Pinpoint the cell where the given text exists, returning its (X, Y) midpoint coordinate. 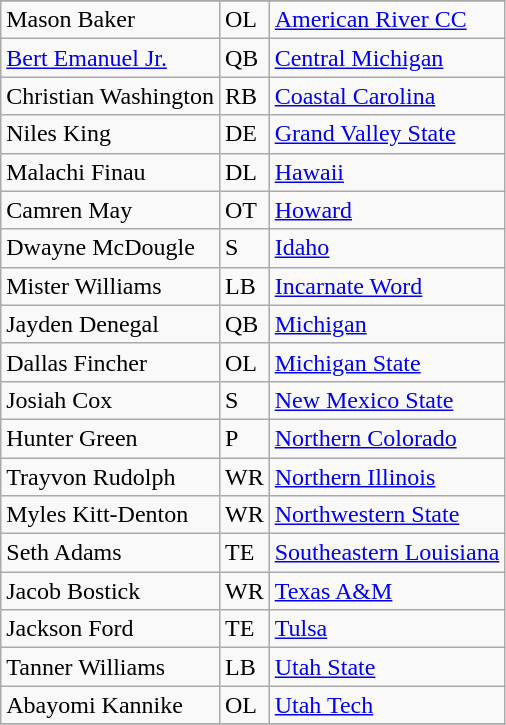
Idaho (387, 248)
Tanner Williams (110, 667)
Niles King (110, 134)
Grand Valley State (387, 134)
Josiah Cox (110, 400)
Northwestern State (387, 515)
Incarnate Word (387, 286)
New Mexico State (387, 400)
Tulsa (387, 629)
Jackson Ford (110, 629)
OT (244, 210)
Jayden Denegal (110, 324)
Dwayne McDougle (110, 248)
Mason Baker (110, 20)
DL (244, 172)
Northern Colorado (387, 438)
Jacob Bostick (110, 591)
Howard (387, 210)
American River CC (387, 20)
Dallas Fincher (110, 362)
Mister Williams (110, 286)
Malachi Finau (110, 172)
Trayvon Rudolph (110, 477)
Camren May (110, 210)
Bert Emanuel Jr. (110, 58)
Central Michigan (387, 58)
RB (244, 96)
Hawaii (387, 172)
Utah State (387, 667)
Abayomi Kannike (110, 705)
Michigan (387, 324)
Myles Kitt-Denton (110, 515)
Utah Tech (387, 705)
Northern Illinois (387, 477)
Texas A&M (387, 591)
Seth Adams (110, 553)
Southeastern Louisiana (387, 553)
Michigan State (387, 362)
Christian Washington (110, 96)
DE (244, 134)
Hunter Green (110, 438)
Coastal Carolina (387, 96)
P (244, 438)
